Return the [X, Y] coordinate for the center point of the cell that contains the specified text.  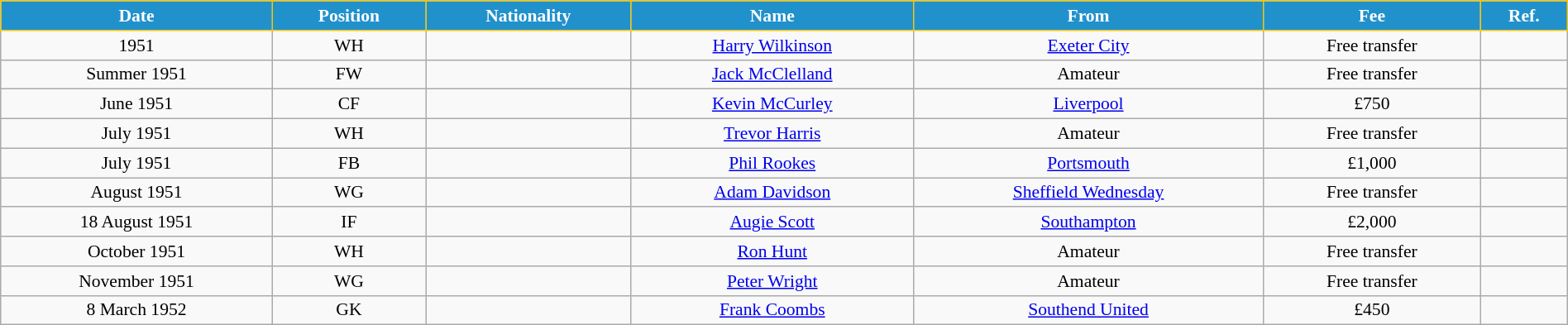
October 1951 [136, 251]
IF [349, 222]
Exeter City [1088, 45]
November 1951 [136, 281]
Peter Wright [772, 281]
£750 [1371, 104]
18 August 1951 [136, 222]
GK [349, 310]
Liverpool [1088, 104]
Southend United [1088, 310]
FW [349, 74]
Nationality [528, 16]
Ron Hunt [772, 251]
Position [349, 16]
Trevor Harris [772, 134]
FB [349, 163]
Phil Rookes [772, 163]
Sheffield Wednesday [1088, 193]
Kevin McCurley [772, 104]
£450 [1371, 310]
Frank Coombs [772, 310]
August 1951 [136, 193]
Date [136, 16]
8 March 1952 [136, 310]
Portsmouth [1088, 163]
Adam Davidson [772, 193]
Ref. [1523, 16]
Southampton [1088, 222]
Harry Wilkinson [772, 45]
From [1088, 16]
£1,000 [1371, 163]
Jack McClelland [772, 74]
Fee [1371, 16]
CF [349, 104]
1951 [136, 45]
Summer 1951 [136, 74]
June 1951 [136, 104]
Augie Scott [772, 222]
Name [772, 16]
£2,000 [1371, 222]
